Return [x, y] of the center of cell containing provided text 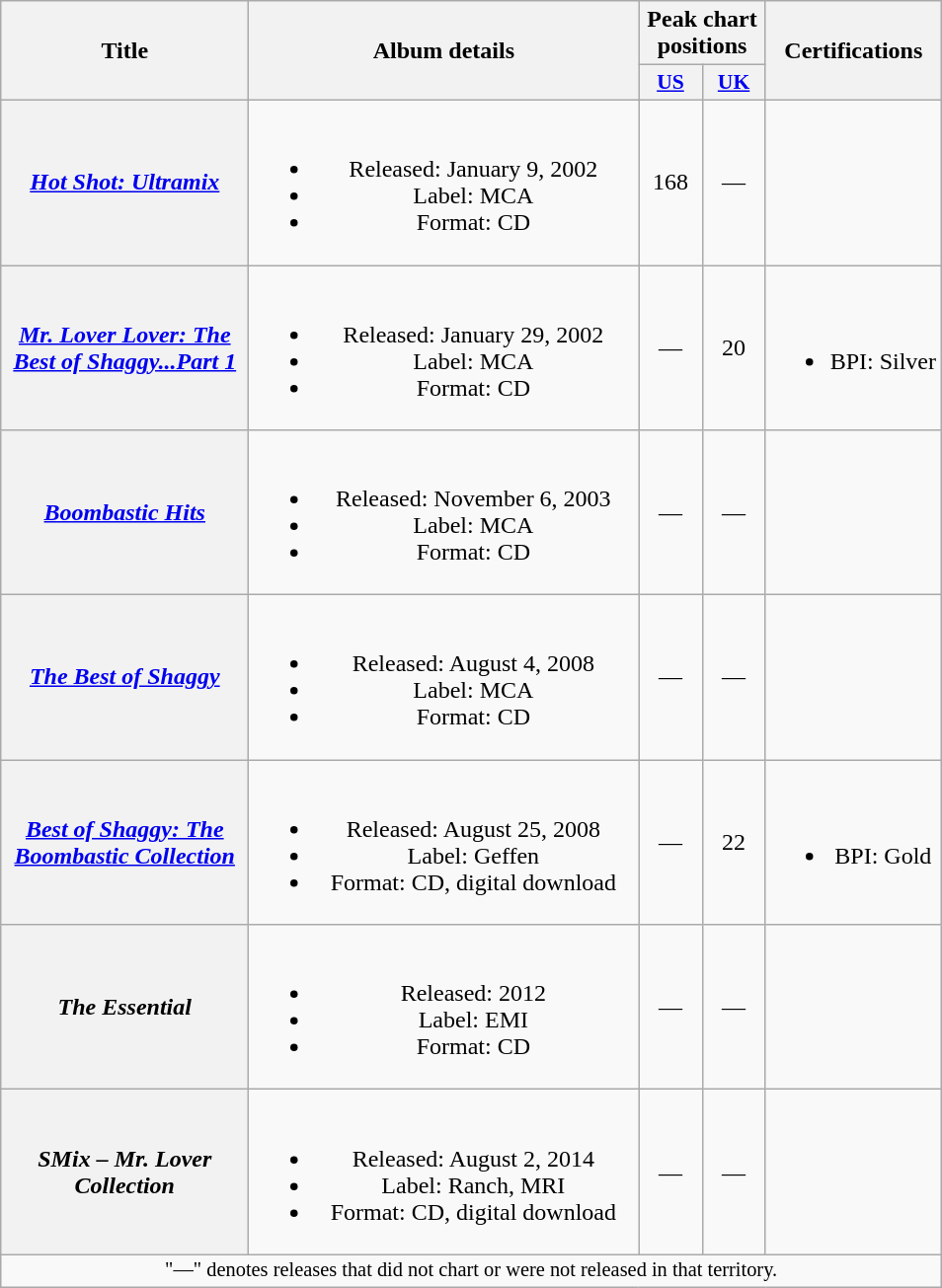
20 [734, 347]
Hot Shot: Ultramix [124, 182]
Best of Shaggy: The Boombastic Collection [124, 843]
The Best of Shaggy [124, 677]
Released: January 29, 2002Label: MCAFormat: CD [444, 347]
Released: January 9, 2002Label: MCAFormat: CD [444, 182]
Released: August 25, 2008Label: GeffenFormat: CD, digital download [444, 843]
Released: August 2, 2014Label: Ranch, MRIFormat: CD, digital download [444, 1173]
SMix – Mr. Lover Collection [124, 1173]
Released: August 4, 2008Label: MCAFormat: CD [444, 677]
UK [734, 83]
"—" denotes releases that did not chart or were not released in that territory. [472, 1271]
BPI: Gold [853, 843]
22 [734, 843]
BPI: Silver [853, 347]
Album details [444, 51]
Boombastic Hits [124, 513]
Released: November 6, 2003Label: MCAFormat: CD [444, 513]
Title [124, 51]
Peak chart positions [702, 34]
Released: 2012Label: EMIFormat: CD [444, 1007]
The Essential [124, 1007]
168 [670, 182]
Certifications [853, 51]
Mr. Lover Lover: The Best of Shaggy...Part 1 [124, 347]
US [670, 83]
